Return [x, y] of the center of cell containing provided text 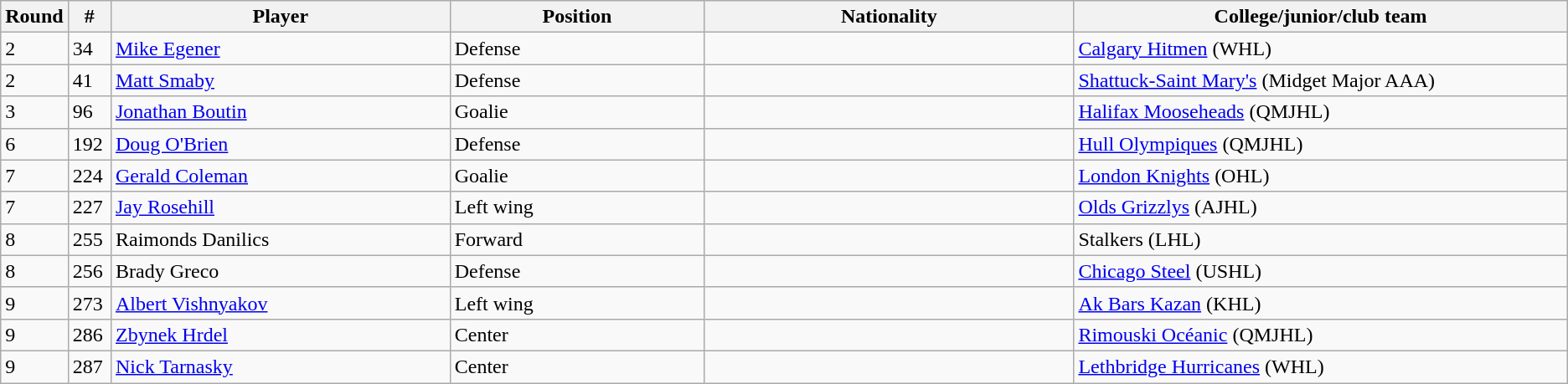
Shattuck-Saint Mary's (Midget Major AAA) [1320, 80]
Ak Bars Kazan (KHL) [1320, 303]
Jonathan Boutin [280, 112]
Forward [577, 239]
Calgary Hitmen (WHL) [1320, 49]
255 [89, 239]
Stalkers (LHL) [1320, 239]
227 [89, 207]
286 [89, 335]
34 [89, 49]
Olds Grizzlys (AJHL) [1320, 207]
256 [89, 271]
96 [89, 112]
41 [89, 80]
287 [89, 366]
College/junior/club team [1320, 17]
192 [89, 144]
Lethbridge Hurricanes (WHL) [1320, 366]
Nationality [890, 17]
Raimonds Danilics [280, 239]
224 [89, 176]
# [89, 17]
Matt Smaby [280, 80]
273 [89, 303]
Player [280, 17]
Rimouski Océanic (QMJHL) [1320, 335]
Jay Rosehill [280, 207]
Halifax Mooseheads (QMJHL) [1320, 112]
Brady Greco [280, 271]
Doug O'Brien [280, 144]
Mike Egener [280, 49]
Zbynek Hrdel [280, 335]
Albert Vishnyakov [280, 303]
Position [577, 17]
3 [34, 112]
Gerald Coleman [280, 176]
Hull Olympiques (QMJHL) [1320, 144]
Round [34, 17]
Chicago Steel (USHL) [1320, 271]
Nick Tarnasky [280, 366]
6 [34, 144]
London Knights (OHL) [1320, 176]
